From the cell containing the given text, extract its center point as (x, y) coordinate. 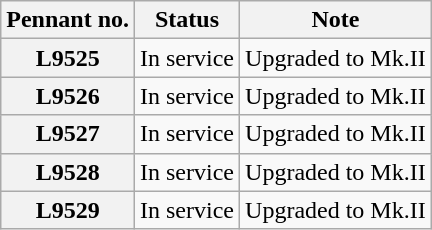
Status (188, 20)
Note (336, 20)
L9527 (68, 134)
L9528 (68, 172)
L9525 (68, 58)
L9526 (68, 96)
L9529 (68, 210)
Pennant no. (68, 20)
